Find where the given text appears and provide that cell's center as [X, Y] coordinate. 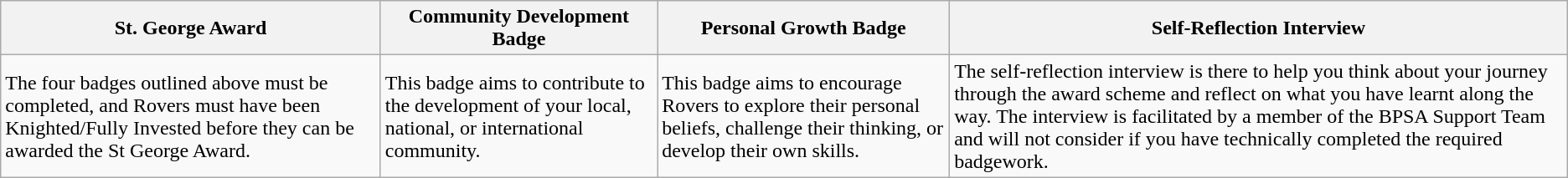
Self-Reflection Interview [1259, 28]
Personal Growth Badge [804, 28]
This badge aims to contribute to the development of your local, national, or international community. [518, 116]
Community Development Badge [518, 28]
St. George Award [191, 28]
This badge aims to encourage Rovers to explore their personal beliefs, challenge their thinking, or develop their own skills. [804, 116]
The four badges outlined above must be completed, and Rovers must have been Knighted/Fully Invested before they can be awarded the St George Award. [191, 116]
